Detect which cell encompasses the target text, then output its [x, y] center coordinate. 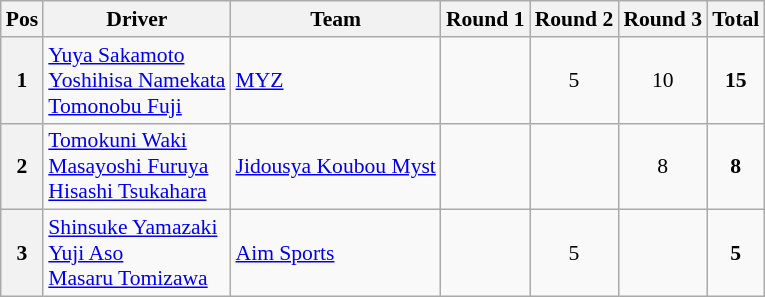
10 [662, 80]
1 [22, 80]
15 [736, 80]
Shinsuke Yamazaki Yuji Aso Masaru Tomizawa [136, 254]
Jidousya Koubou Myst [335, 166]
3 [22, 254]
Tomokuni Waki Masayoshi Furuya Hisashi Tsukahara [136, 166]
Pos [22, 19]
Driver [136, 19]
Round 3 [662, 19]
Yuya Sakamoto Yoshihisa Namekata Tomonobu Fuji [136, 80]
Team [335, 19]
Round 2 [574, 19]
Round 1 [486, 19]
Aim Sports [335, 254]
MYZ [335, 80]
Total [736, 19]
2 [22, 166]
